Provide the (X, Y) coordinate of the cell's center where the given text is located.  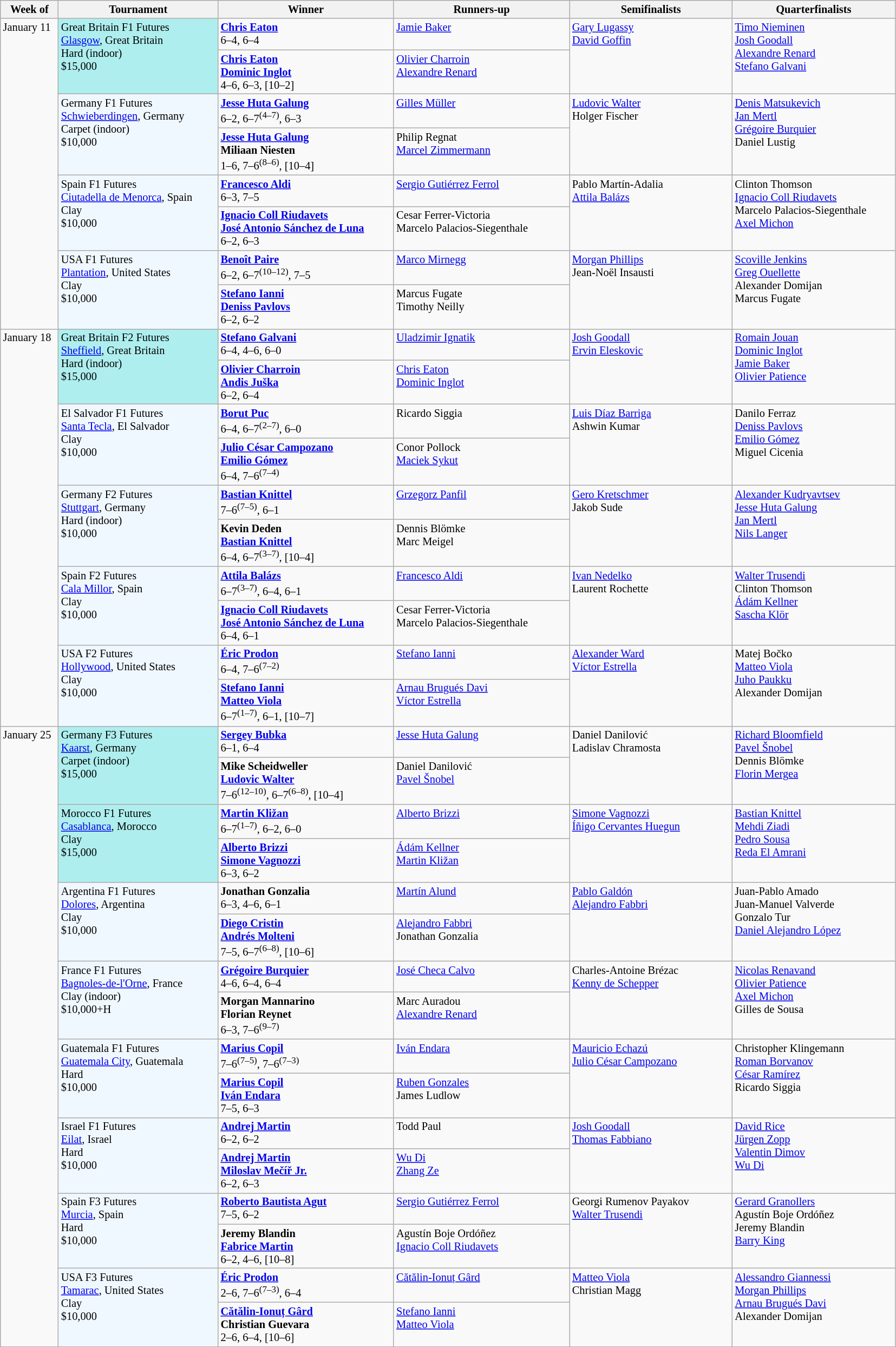
Charles-Antoine Brézac Kenny de Schepper (651, 1001)
Marius Copil 7–6(7–5), 7–6(7–3) (306, 1056)
Diego Cristin Andrés Molteni 7–5, 6–7(6–8), [10–6] (306, 938)
Marc Auradou Alexandre Renard (482, 1016)
Simone Vagnozzi Íñigo Cervantes Huegun (651, 843)
Runners-up (482, 9)
Nicolas Renavand Olivier Patience Axel Michon Gilles de Sousa (814, 1001)
Alberto Brizzi (482, 821)
Iván Endara (482, 1056)
USA F3 Futures Tamarac, United States Clay $10,000 (139, 1307)
Mauricio Echazú Julio César Campozano (651, 1078)
Borut Puc 6–4, 6–7(2–7), 6–0 (306, 421)
Alessandro Giannessi Morgan Phillips Arnau Brugués Davi Alexander Domijan (814, 1307)
Éric Prodon 6–4, 7–6(7–2) (306, 662)
Stefano Ianni (482, 662)
José Checa Calvo (482, 977)
Uladzimir Ignatik (482, 344)
Olivier Charroin Andis Juška 6–2, 6–4 (306, 382)
Francesco Aldi 6–3, 7–5 (306, 191)
Danilo Ferraz Deniss Pavlovs Emilio Gómez Miguel Cicenia (814, 444)
Sergey Bubka 6–1, 6–4 (306, 742)
Wu Di Zhang Ze (482, 1171)
Chris Eaton Dominic Inglot (482, 382)
Daniel Danilović Ladislav Chramosta (651, 766)
Jamie Baker (482, 34)
Dennis Blömke Marc Meigel (482, 542)
Spain F1 FuturesCiutadella de Menorca, Spain Clay $10,000 (139, 212)
January 25 (29, 1036)
Josh Goodall Thomas Fabbiano (651, 1155)
Great Britain F1 Futures Glasgow, Great Britain Hard (indoor) $15,000 (139, 56)
Gilles Müller (482, 110)
Alexander Ward Víctor Estrella (651, 685)
Grzegorz Panfil (482, 502)
Semifinalists (651, 9)
Gero Kretschmer Jakob Sude (651, 526)
Stefano Ianni Matteo Viola (482, 1324)
January 18 (29, 527)
Marcus Fugate Timothy Neilly (482, 306)
Chris Eaton Dominic Inglot 4–6, 6–3, [10–2] (306, 72)
Ruben Gonzales James Ludlow (482, 1095)
Ignacio Coll Riudavets José Antonio Sánchez de Luna 6–2, 6–3 (306, 228)
Todd Paul (482, 1133)
Ludovic Walter Holger Fischer (651, 134)
Matteo Viola Christian Magg (651, 1307)
Olivier Charroin Alexandre Renard (482, 72)
Matej Bočko Matteo Viola Juho Paukku Alexander Domijan (814, 685)
Kevin Deden Bastian Knittel 6–4, 6–7(3–7), [10–4] (306, 542)
Grégoire Burquier 4–6, 6–4, 6–4 (306, 977)
Denis Matsukevich Jan Mertl Grégoire Burquier Daniel Lustig (814, 134)
Martin Kližan 6–7(1–7), 6–2, 6–0 (306, 821)
Andrej Martin 6–2, 6–2 (306, 1133)
USA F1 Futures Plantation, United States Clay $10,000 (139, 290)
Cătălin-Ionuț Gârd Christian Guevara 2–6, 6–4, [10–6] (306, 1324)
Guatemala F1 Futures Guatemala City, Guatemala Hard $10,000 (139, 1078)
Bastian Knittel Mehdi Ziadi Pedro Sousa Reda El Amrani (814, 843)
Jesse Huta Galung Miliaan Niesten 1–6, 7–6(8–6), [10–4] (306, 152)
Gerard Granollers Agustín Boje Ordóñez Jeremy Blandin Barry King (814, 1230)
Francesco Aldi (482, 584)
Georgi Rumenov Payakov Walter Trusendi (651, 1230)
Julio César Campozano Emilio Gómez 6–4, 7–6(7–4) (306, 461)
Martín Alund (482, 898)
January 11 (29, 173)
France F1 Futures Bagnoles-de-l'Orne, France Clay (indoor) $10,000+H (139, 1001)
Walter Trusendi Clinton Thomson Ádám Kellner Sascha Klör (814, 605)
Alexander Kudryavtsev Jesse Huta Galung Jan Mertl Nils Langer (814, 526)
Clinton Thomson Ignacio Coll Riudavets Marcelo Palacios-Siegenthale Axel Michon (814, 212)
Éric Prodon 2–6, 7–6(7–3), 6–4 (306, 1285)
Germany F3 Futures Kaarst, Germany Carpet (indoor) $15,000 (139, 766)
Quarterfinalists (814, 9)
Marius Copil Iván Endara 7–5, 6–3 (306, 1095)
Roberto Bautista Agut 7–5, 6–2 (306, 1208)
Juan-Pablo Amado Juan-Manuel Valverde Gonzalo Tur Daniel Alejandro López (814, 921)
Jesse Huta Galung (482, 742)
Tournament (139, 9)
Philip Regnat Marcel Zimmermann (482, 152)
Ádám Kellner Martin Kližan (482, 860)
Morocco F1 Futures Casablanca, Morocco Clay $15,000 (139, 843)
Morgan Phillips Jean-Noël Insausti (651, 290)
Spain F2 Futures Cala Millor, Spain Clay $10,000 (139, 605)
Jesse Huta Galung 6–2, 6–7(4–7), 6–3 (306, 110)
USA F2 Futures Hollywood, United States Clay $10,000 (139, 685)
Alejandro Fabbri Jonathan Gonzalia (482, 938)
Scoville Jenkins Greg Ouellette Alexander Domijan Marcus Fugate (814, 290)
Andrej Martin Miloslav Mečíř Jr. 6–2, 6–3 (306, 1171)
Christopher Klingemann Roman Borvanov César Ramírez Ricardo Siggia (814, 1078)
Winner (306, 9)
Chris Eaton 6–4, 6–4 (306, 34)
Israel F1 Futures Eilat, Israel Hard $10,000 (139, 1155)
Jonathan Gonzalia 6–3, 4–6, 6–1 (306, 898)
Marco Mirnegg (482, 267)
Ignacio Coll Riudavets José Antonio Sánchez de Luna 6–4, 6–1 (306, 623)
Germany F2 Futures Stuttgart, Germany Hard (indoor) $10,000 (139, 526)
Pablo Galdón Alejandro Fabbri (651, 921)
Benoît Paire 6–2, 6–7(10–12), 7–5 (306, 267)
Spain F3 Futures Murcia, Spain Hard $10,000 (139, 1230)
Morgan Mannarino Florian Reynet 6–3, 7–6(9–7) (306, 1016)
David Rice Jürgen Zopp Valentin Dimov Wu Di (814, 1155)
Richard Bloomfield Pavel Šnobel Dennis Blömke Florin Mergea (814, 766)
Gary Lugassy David Goffin (651, 56)
Luis Díaz Barriga Ashwin Kumar (651, 444)
Mike Scheidweller Ludovic Walter 7–6(12–10), 6–7(6–8), [10–4] (306, 781)
Week of (29, 9)
Stefano Ianni Matteo Viola 6–7(1–7), 6–1, [10–7] (306, 703)
Alberto Brizzi Simone Vagnozzi 6–3, 6–2 (306, 860)
Pablo Martín-Adalia Attila Balázs (651, 212)
Cătălin-Ionuț Gârd (482, 1285)
Arnau Brugués Davi Víctor Estrella (482, 703)
Argentina F1 Futures Dolores, Argentina Clay $10,000 (139, 921)
Jeremy Blandin Fabrice Martin 6–2, 4–6, [10–8] (306, 1246)
Stefano Ianni Deniss Pavlovs 6–2, 6–2 (306, 306)
Attila Balázs 6–7(3–7), 6–4, 6–1 (306, 584)
El Salvador F1 Futures Santa Tecla, El Salvador Clay $10,000 (139, 444)
Great Britain F2 Futures Sheffield, Great Britain Hard (indoor) $15,000 (139, 366)
Ricardo Siggia (482, 421)
Agustín Boje Ordóñez Ignacio Coll Riudavets (482, 1246)
Conor Pollock Maciek Sykut (482, 461)
Stefano Galvani 6–4, 4–6, 6–0 (306, 344)
Germany F1 Futures Schwieberdingen, Germany Carpet (indoor) $10,000 (139, 134)
Bastian Knittel 7–6(7–5), 6–1 (306, 502)
Daniel Danilović Pavel Šnobel (482, 781)
Ivan Nedelko Laurent Rochette (651, 605)
Josh Goodall Ervin Eleskovic (651, 366)
Romain Jouan Dominic Inglot Jamie Baker Olivier Patience (814, 366)
Timo Nieminen Josh Goodall Alexandre Renard Stefano Galvani (814, 56)
